Provide the (x, y) coordinate of the cell's center where the given text is located.  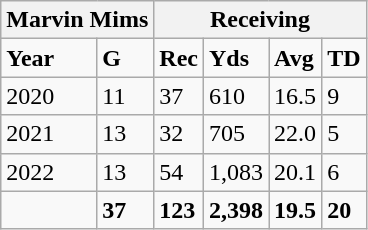
6 (344, 172)
2022 (49, 172)
2,398 (236, 210)
20.1 (296, 172)
Rec (179, 58)
1,083 (236, 172)
Yds (236, 58)
705 (236, 134)
G (126, 58)
16.5 (296, 96)
20 (344, 210)
2020 (49, 96)
TD (344, 58)
Avg (296, 58)
Marvin Mims (78, 20)
11 (126, 96)
22.0 (296, 134)
123 (179, 210)
2021 (49, 134)
Receiving (260, 20)
19.5 (296, 210)
Year (49, 58)
32 (179, 134)
5 (344, 134)
54 (179, 172)
9 (344, 96)
610 (236, 96)
